Identify which cell holds the provided text, then report its (x, y) central coordinate. 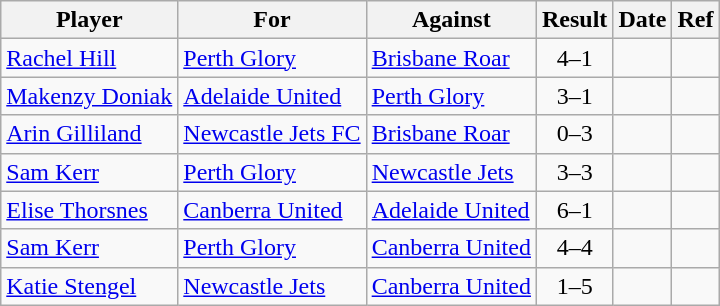
3–1 (574, 96)
Date (642, 20)
3–3 (574, 172)
Against (451, 20)
Ref (696, 20)
Katie Stengel (90, 286)
0–3 (574, 134)
Arin Gilliland (90, 134)
1–5 (574, 286)
4–1 (574, 58)
Elise Thorsnes (90, 210)
Rachel Hill (90, 58)
4–4 (574, 248)
For (272, 20)
Makenzy Doniak (90, 96)
Newcastle Jets FC (272, 134)
6–1 (574, 210)
Result (574, 20)
Player (90, 20)
